Locate the cell with the specified text and output its (X, Y) center coordinate. 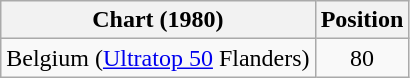
Position (362, 20)
80 (362, 58)
Chart (1980) (158, 20)
Belgium (Ultratop 50 Flanders) (158, 58)
